From the cell containing the given text, extract its center point as [x, y] coordinate. 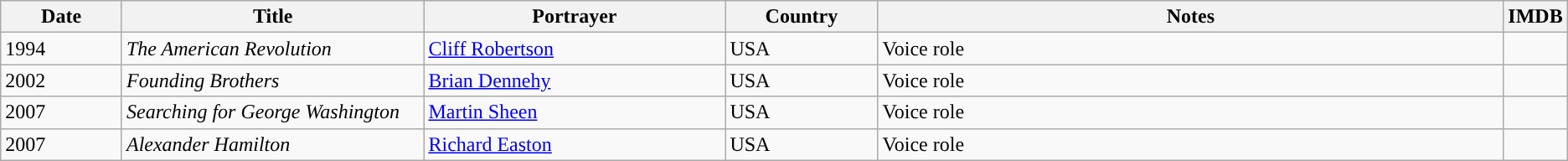
IMDB [1535, 17]
Brian Dennehy [575, 80]
2002 [62, 80]
Alexander Hamilton [272, 144]
Date [62, 17]
Searching for George Washington [272, 112]
Notes [1191, 17]
Martin Sheen [575, 112]
Title [272, 17]
Richard Easton [575, 144]
Cliff Robertson [575, 49]
Country [802, 17]
The American Revolution [272, 49]
Founding Brothers [272, 80]
Portrayer [575, 17]
1994 [62, 49]
